Extract the [X, Y] coordinate from the center of the cell holding the provided text.  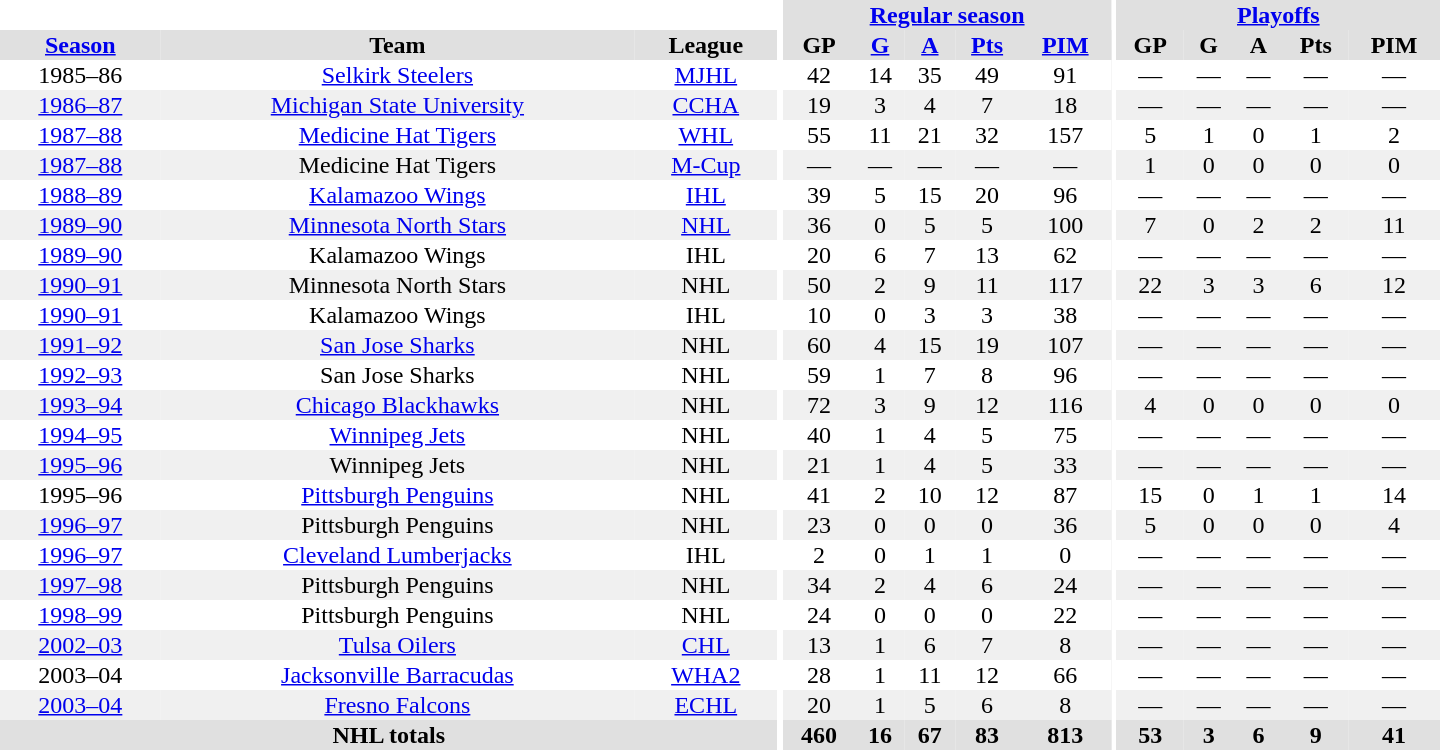
66 [1065, 675]
87 [1065, 495]
32 [988, 135]
Jacksonville Barracudas [398, 675]
1985–86 [80, 75]
42 [819, 75]
Michigan State University [398, 105]
League [706, 45]
53 [1150, 735]
35 [930, 75]
100 [1065, 225]
1994–95 [80, 435]
91 [1065, 75]
ECHL [706, 705]
28 [819, 675]
34 [819, 585]
Cleveland Lumberjacks [398, 555]
67 [930, 735]
18 [1065, 105]
Selkirk Steelers [398, 75]
WHL [706, 135]
1988–89 [80, 195]
1986–87 [80, 105]
72 [819, 405]
WHA2 [706, 675]
40 [819, 435]
CHL [706, 645]
49 [988, 75]
1998–99 [80, 615]
M-Cup [706, 165]
Tulsa Oilers [398, 645]
39 [819, 195]
1997–98 [80, 585]
117 [1065, 285]
1992–93 [80, 375]
Team [398, 45]
38 [1065, 315]
1993–94 [80, 405]
16 [880, 735]
Season [80, 45]
50 [819, 285]
CCHA [706, 105]
Playoffs [1278, 15]
62 [1065, 255]
83 [988, 735]
116 [1065, 405]
NHL totals [389, 735]
Regular season [947, 15]
MJHL [706, 75]
813 [1065, 735]
157 [1065, 135]
1991–92 [80, 345]
55 [819, 135]
460 [819, 735]
Fresno Falcons [398, 705]
23 [819, 525]
60 [819, 345]
2002–03 [80, 645]
75 [1065, 435]
107 [1065, 345]
33 [1065, 465]
59 [819, 375]
Chicago Blackhawks [398, 405]
